Extract the (x, y) coordinate from the center of the cell holding the provided text.  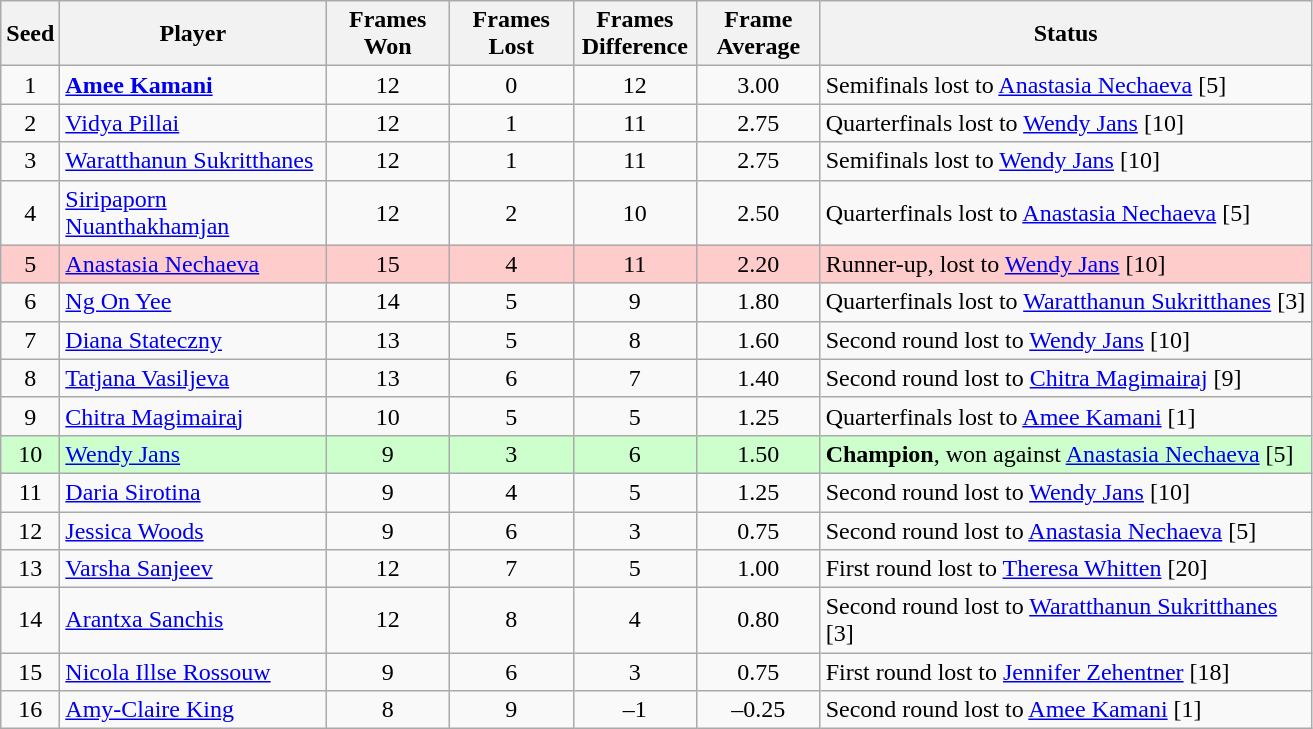
Frames Won (388, 34)
Tatjana Vasiljeva (193, 378)
0.80 (759, 620)
Semifinals lost to Wendy Jans [10] (1066, 161)
2.50 (759, 212)
Amee Kamani (193, 85)
Daria Sirotina (193, 492)
Frame Average (759, 34)
Second round lost to Waratthanun Sukritthanes [3] (1066, 620)
Champion, won against Anastasia Nechaeva [5] (1066, 454)
Player (193, 34)
Vidya Pillai (193, 123)
Anastasia Nechaeva (193, 264)
Siripaporn Nuanthakhamjan (193, 212)
1.80 (759, 302)
1.60 (759, 340)
Arantxa Sanchis (193, 620)
Nicola Illse Rossouw (193, 672)
Second round lost to Chitra Magimairaj [9] (1066, 378)
Second round lost to Amee Kamani [1] (1066, 710)
Second round lost to Anastasia Nechaeva [5] (1066, 531)
1.00 (759, 569)
1.40 (759, 378)
Status (1066, 34)
Semifinals lost to Anastasia Nechaeva [5] (1066, 85)
Quarterfinals lost to Wendy Jans [10] (1066, 123)
16 (30, 710)
Ng On Yee (193, 302)
Frames Lost (511, 34)
Quarterfinals lost to Waratthanun Sukritthanes [3] (1066, 302)
0 (511, 85)
Runner-up, lost to Wendy Jans [10] (1066, 264)
Jessica Woods (193, 531)
3.00 (759, 85)
Wendy Jans (193, 454)
Amy-Claire King (193, 710)
Chitra Magimairaj (193, 416)
Diana Stateczny (193, 340)
Quarterfinals lost to Amee Kamani [1] (1066, 416)
Seed (30, 34)
Varsha Sanjeev (193, 569)
Waratthanun Sukritthanes (193, 161)
–0.25 (759, 710)
Frames Difference (635, 34)
First round lost to Theresa Whitten [20] (1066, 569)
First round lost to Jennifer Zehentner [18] (1066, 672)
–1 (635, 710)
Quarterfinals lost to Anastasia Nechaeva [5] (1066, 212)
2.20 (759, 264)
1.50 (759, 454)
